Scan for the cell matching the given text and deliver its [X, Y] coordinate at center. 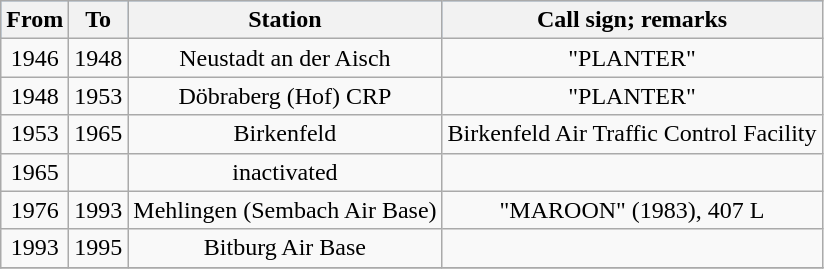
Birkenfeld [285, 134]
Döbraberg (Hof) CRP [285, 96]
"MAROON" (1983), 407 L [632, 210]
1946 [35, 58]
Neustadt an der Aisch [285, 58]
Mehlingen (Sembach Air Base) [285, 210]
inactivated [285, 172]
Bitburg Air Base [285, 248]
From [35, 20]
1995 [98, 248]
1976 [35, 210]
Birkenfeld Air Traffic Control Facility [632, 134]
Station [285, 20]
Call sign; remarks [632, 20]
To [98, 20]
